Provide the [x, y] coordinate of the cell's center where the given text is located.  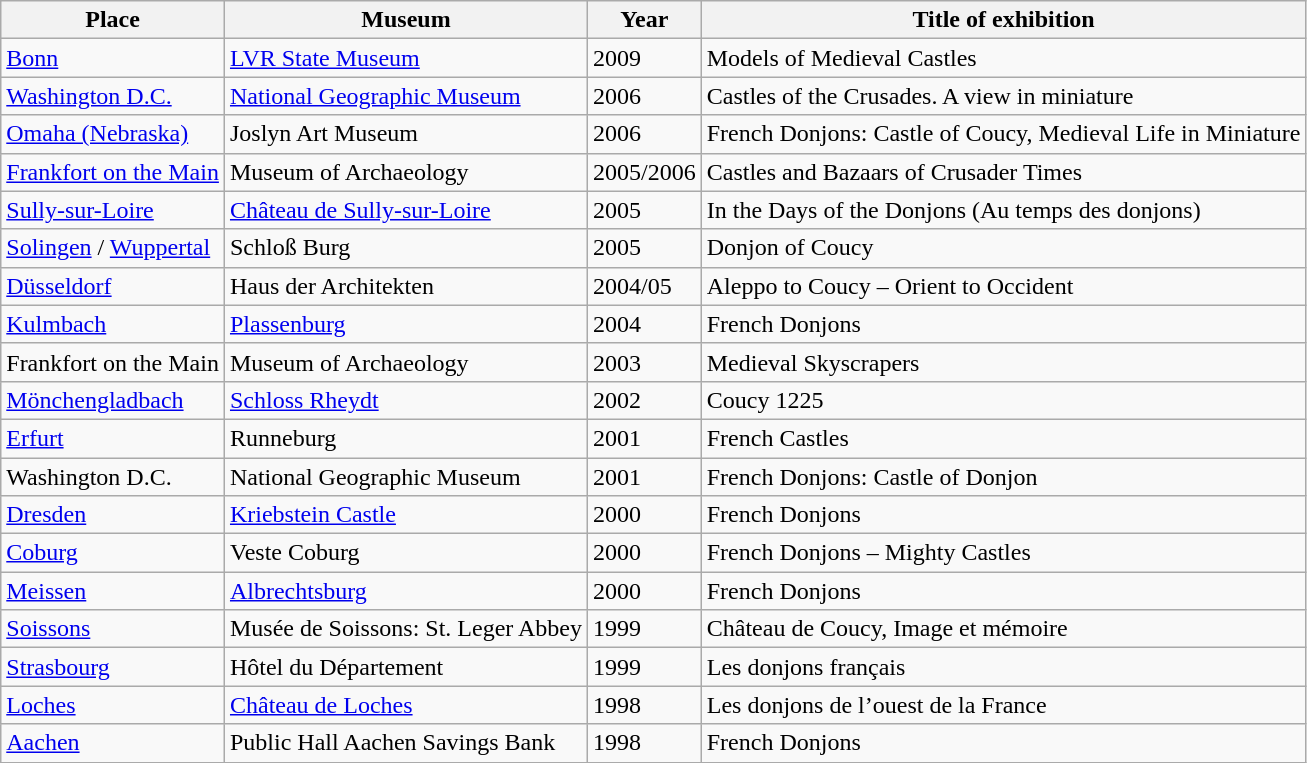
Veste Coburg [406, 553]
LVR State Museum [406, 58]
Solingen / Wuppertal [113, 248]
Château de Sully-sur-Loire [406, 210]
Castles and Bazaars of Crusader Times [1004, 172]
Aleppo to Coucy – Orient to Occident [1004, 286]
Hôtel du Département [406, 667]
2009 [644, 58]
Castles of the Crusades. A view in miniature [1004, 96]
In the Days of the Donjons (Au temps des donjons) [1004, 210]
2004 [644, 324]
2005/2006 [644, 172]
Château de Loches [406, 705]
2004/05 [644, 286]
Coucy 1225 [1004, 400]
Bonn [113, 58]
Soissons [113, 629]
Museum [406, 20]
Erfurt [113, 438]
Düsseldorf [113, 286]
Place [113, 20]
Château de Coucy, Image et mémoire [1004, 629]
Kriebstein Castle [406, 515]
Donjon of Coucy [1004, 248]
Public Hall Aachen Savings Bank [406, 743]
Coburg [113, 553]
2002 [644, 400]
Schloss Rheydt [406, 400]
Meissen [113, 591]
Strasbourg [113, 667]
Sully-sur-Loire [113, 210]
Models of Medieval Castles [1004, 58]
Schloß Burg [406, 248]
2003 [644, 362]
Year [644, 20]
Musée de Soissons: St. Leger Abbey [406, 629]
French Castles [1004, 438]
Albrechtsburg [406, 591]
French Donjons: Castle of Coucy, Medieval Life in Miniature [1004, 134]
Plassenburg [406, 324]
Haus der Architekten [406, 286]
Loches [113, 705]
Medieval Skyscrapers [1004, 362]
Omaha (Nebraska) [113, 134]
French Donjons – Mighty Castles [1004, 553]
Dresden [113, 515]
Runneburg [406, 438]
Les donjons français [1004, 667]
Kulmbach [113, 324]
French Donjons: Castle of Donjon [1004, 477]
Les donjons de l’ouest de la France [1004, 705]
Title of exhibition [1004, 20]
Aachen [113, 743]
Joslyn Art Museum [406, 134]
Mönchengladbach [113, 400]
